Scan for the cell matching the given text and deliver its [x, y] coordinate at center. 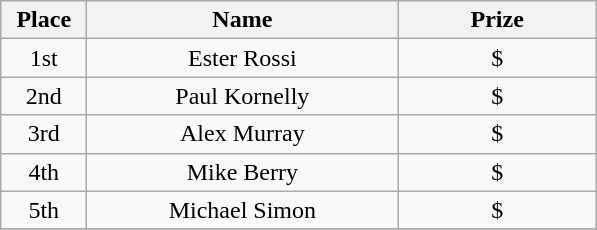
1st [44, 58]
Alex Murray [242, 134]
Paul Kornelly [242, 96]
4th [44, 172]
Michael Simon [242, 210]
Ester Rossi [242, 58]
3rd [44, 134]
Mike Berry [242, 172]
Prize [498, 20]
2nd [44, 96]
5th [44, 210]
Name [242, 20]
Place [44, 20]
